Return the (x, y) coordinate for the center point of the cell that contains the specified text.  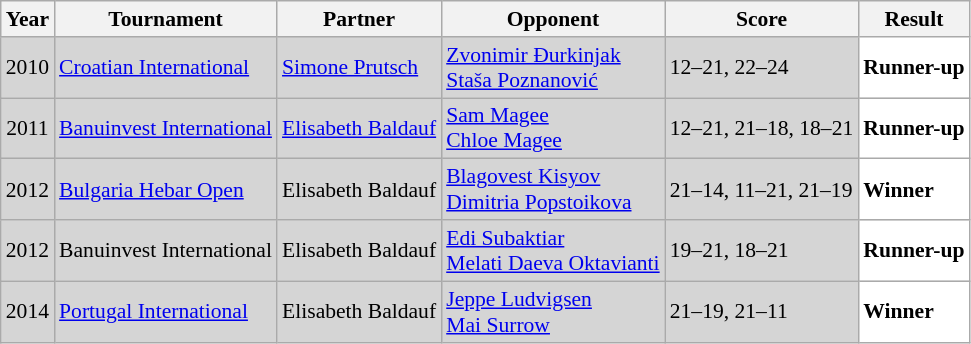
Portugal International (166, 312)
21–14, 11–21, 21–19 (762, 190)
Tournament (166, 19)
Blagovest Kisyov Dimitria Popstoikova (553, 190)
Partner (359, 19)
19–21, 18–21 (762, 250)
Sam Magee Chloe Magee (553, 128)
21–19, 21–11 (762, 312)
Zvonimir Đurkinjak Staša Poznanović (553, 68)
2011 (28, 128)
Result (914, 19)
2014 (28, 312)
Edi Subaktiar Melati Daeva Oktavianti (553, 250)
Croatian International (166, 68)
Jeppe Ludvigsen Mai Surrow (553, 312)
Year (28, 19)
12–21, 22–24 (762, 68)
12–21, 21–18, 18–21 (762, 128)
Simone Prutsch (359, 68)
2010 (28, 68)
Bulgaria Hebar Open (166, 190)
Opponent (553, 19)
Score (762, 19)
